Return the [X, Y] coordinate for the center point of the cell that contains the specified text.  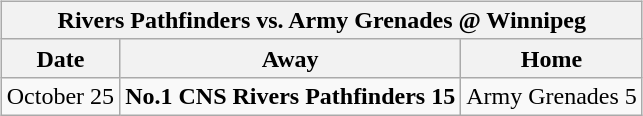
Date [60, 58]
October 25 [60, 96]
Rivers Pathfinders vs. Army Grenades @ Winnipeg [322, 20]
Home [552, 58]
Army Grenades 5 [552, 96]
Away [290, 58]
No.1 CNS Rivers Pathfinders 15 [290, 96]
